Return the [X, Y] coordinate for the center point of the cell that contains the specified text.  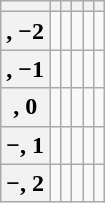
−, 2 [26, 183]
−, 1 [26, 145]
, −1 [26, 69]
, −2 [26, 31]
, 0 [26, 107]
